Pinpoint the cell where the given text exists, returning its (X, Y) midpoint coordinate. 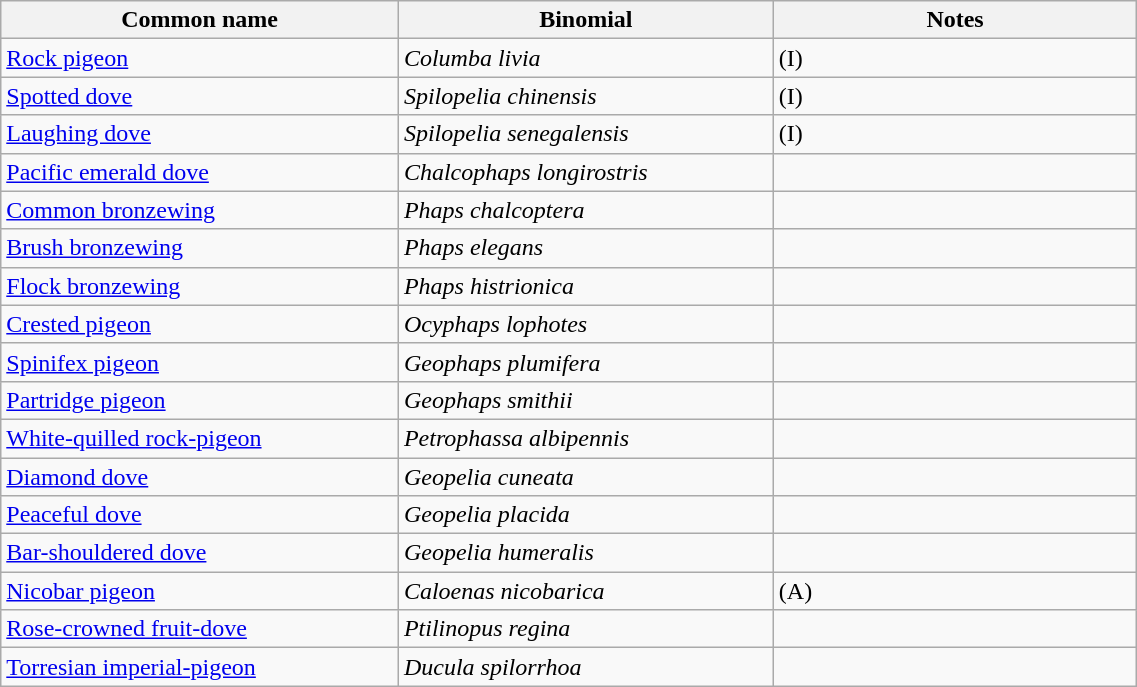
Geopelia placida (586, 515)
Geopelia humeralis (586, 553)
Spinifex pigeon (200, 362)
Common bronzewing (200, 210)
Geopelia cuneata (586, 477)
Diamond dove (200, 477)
Bar-shouldered dove (200, 553)
Ptilinopus regina (586, 629)
Notes (955, 20)
Phaps elegans (586, 248)
Spotted dove (200, 96)
Caloenas nicobarica (586, 591)
Laughing dove (200, 134)
(A) (955, 591)
Rock pigeon (200, 58)
Ducula spilorrhoa (586, 667)
Brush bronzewing (200, 248)
Partridge pigeon (200, 400)
Binomial (586, 20)
Pacific emerald dove (200, 172)
Petrophassa albipennis (586, 438)
Geophaps plumifera (586, 362)
Ocyphaps lophotes (586, 324)
Flock bronzewing (200, 286)
Spilopelia senegalensis (586, 134)
Common name (200, 20)
Geophaps smithii (586, 400)
Chalcophaps longirostris (586, 172)
Rose-crowned fruit-dove (200, 629)
Nicobar pigeon (200, 591)
Spilopelia chinensis (586, 96)
Peaceful dove (200, 515)
White-quilled rock-pigeon (200, 438)
Columba livia (586, 58)
Phaps chalcoptera (586, 210)
Torresian imperial-pigeon (200, 667)
Phaps histrionica (586, 286)
Crested pigeon (200, 324)
